For the text-containing cell, return its midpoint in (x, y) coordinate format. 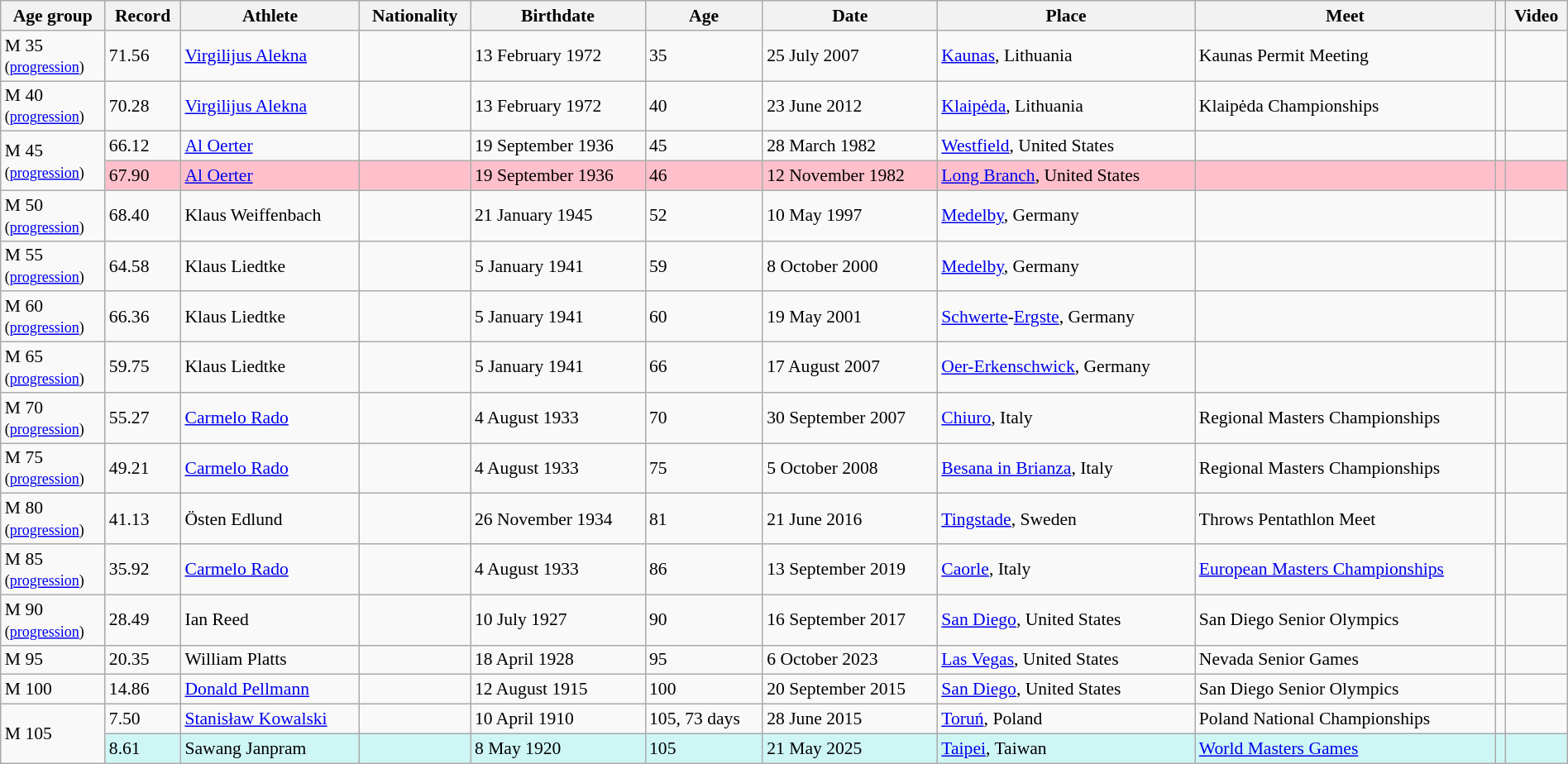
Athlete (270, 16)
66.36 (143, 318)
41.13 (143, 519)
Toruń, Poland (1066, 719)
66 (704, 367)
81 (704, 519)
M 50 (progression) (53, 215)
Caorle, Italy (1066, 569)
59.75 (143, 367)
M 80 (progression) (53, 519)
14.86 (143, 690)
European Masters Championships (1345, 569)
M 45 (progression) (53, 160)
M 100 (53, 690)
M 70 (progression) (53, 418)
Donald Pellmann (270, 690)
Birthdate (557, 16)
21 January 1945 (557, 215)
71.56 (143, 56)
55.27 (143, 418)
67.90 (143, 176)
70.28 (143, 106)
Age (704, 16)
46 (704, 176)
45 (704, 146)
Klaipėda, Lithuania (1066, 106)
M 90 (progression) (53, 620)
23 June 2012 (850, 106)
Meet (1345, 16)
66.12 (143, 146)
7.50 (143, 719)
21 June 2016 (850, 519)
10 May 1997 (850, 215)
Sawang Janpram (270, 748)
Oer-Erkenschwick, Germany (1066, 367)
Record (143, 16)
30 September 2007 (850, 418)
19 May 2001 (850, 318)
12 August 1915 (557, 690)
100 (704, 690)
18 April 1928 (557, 660)
59 (704, 266)
49.21 (143, 468)
16 September 2017 (850, 620)
20.35 (143, 660)
95 (704, 660)
86 (704, 569)
M 65 (progression) (53, 367)
21 May 2025 (850, 748)
75 (704, 468)
World Masters Games (1345, 748)
28.49 (143, 620)
Stanisław Kowalski (270, 719)
8 October 2000 (850, 266)
M 85 (progression) (53, 569)
8.61 (143, 748)
Poland National Championships (1345, 719)
M 95 (53, 660)
M 35 (progression) (53, 56)
6 October 2023 (850, 660)
Chiuro, Italy (1066, 418)
M 55 (progression) (53, 266)
Video (1537, 16)
Klaipėda Championships (1345, 106)
8 May 1920 (557, 748)
M 40 (progression) (53, 106)
Ian Reed (270, 620)
Long Branch, United States (1066, 176)
Klaus Weiffenbach (270, 215)
Throws Pentathlon Meet (1345, 519)
35.92 (143, 569)
26 November 1934 (557, 519)
10 July 1927 (557, 620)
William Platts (270, 660)
M 75 (progression) (53, 468)
12 November 1982 (850, 176)
Nevada Senior Games (1345, 660)
Age group (53, 16)
28 March 1982 (850, 146)
Taipei, Taiwan (1066, 748)
Westfield, United States (1066, 146)
90 (704, 620)
Place (1066, 16)
10 April 1910 (557, 719)
Besana in Brianza, Italy (1066, 468)
40 (704, 106)
105 (704, 748)
Nationality (415, 16)
Schwerte-Ergste, Germany (1066, 318)
13 September 2019 (850, 569)
68.40 (143, 215)
5 October 2008 (850, 468)
Kaunas Permit Meeting (1345, 56)
28 June 2015 (850, 719)
70 (704, 418)
M 105 (53, 734)
105, 73 days (704, 719)
Date (850, 16)
M 60 (progression) (53, 318)
Tingstade, Sweden (1066, 519)
35 (704, 56)
64.58 (143, 266)
Las Vegas, United States (1066, 660)
Kaunas, Lithuania (1066, 56)
52 (704, 215)
25 July 2007 (850, 56)
60 (704, 318)
Östen Edlund (270, 519)
17 August 2007 (850, 367)
20 September 2015 (850, 690)
